Pinpoint the cell where the given text exists, returning its [X, Y] midpoint coordinate. 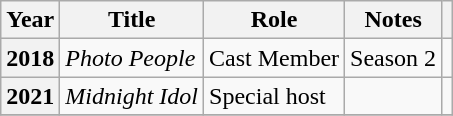
Cast Member [274, 58]
Midnight Idol [132, 96]
Special host [274, 96]
2018 [30, 58]
Season 2 [394, 58]
Role [274, 20]
Title [132, 20]
Notes [394, 20]
Year [30, 20]
Photo People [132, 58]
2021 [30, 96]
